Scan for the cell matching the given text and deliver its [X, Y] coordinate at center. 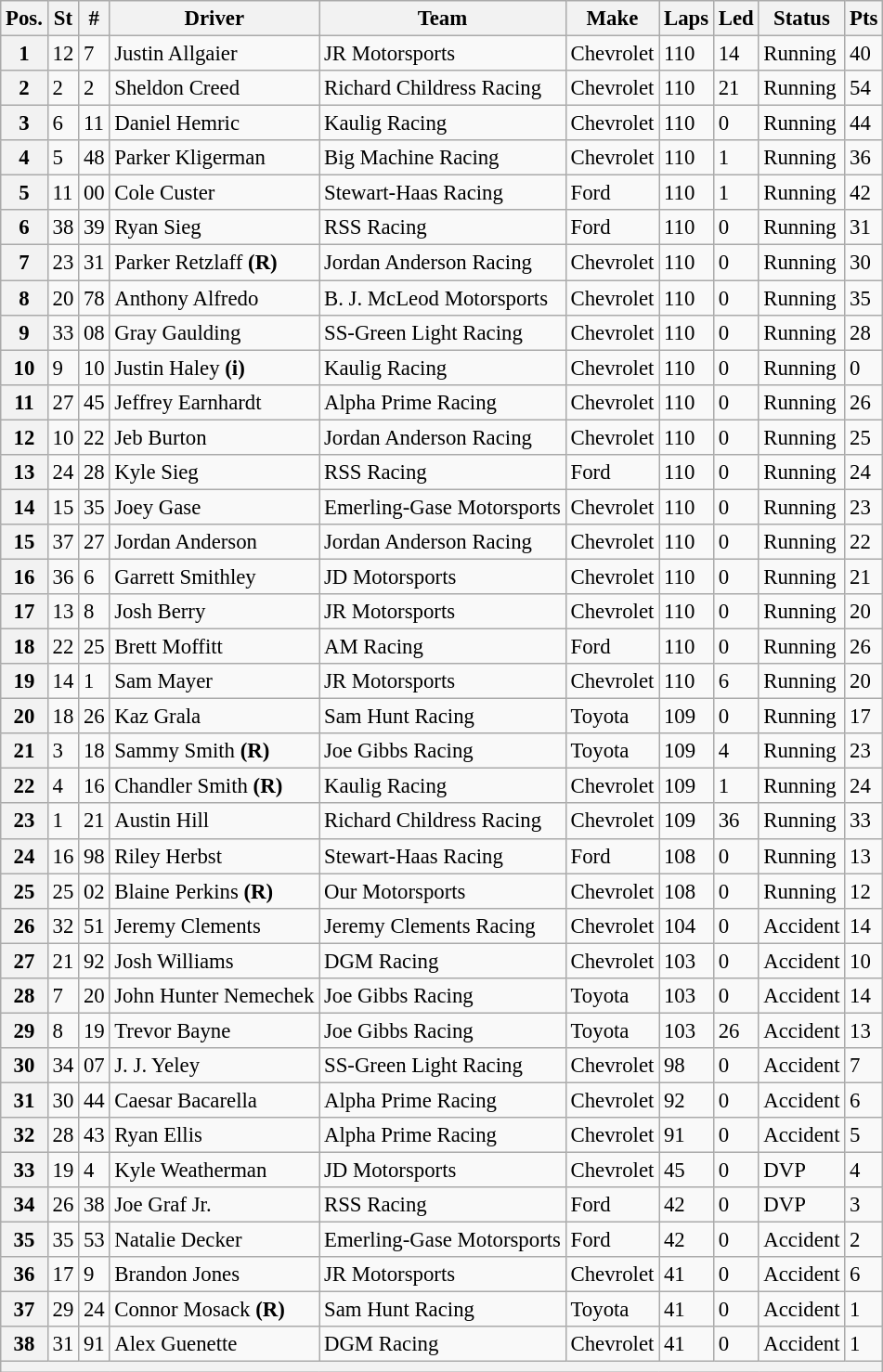
Pos. [24, 19]
Trevor Bayne [214, 1030]
Anthony Alfredo [214, 298]
Parker Retzlaff (R) [214, 263]
Status [802, 19]
Blaine Perkins (R) [214, 891]
Jeremy Clements [214, 925]
Sheldon Creed [214, 88]
39 [95, 227]
02 [95, 891]
07 [95, 1066]
Alex Guenette [214, 1345]
Sammy Smith (R) [214, 751]
Austin Hill [214, 822]
53 [95, 1240]
51 [95, 925]
Joey Gase [214, 507]
43 [95, 1135]
Ryan Ellis [214, 1135]
40 [864, 54]
Daniel Hemric [214, 123]
Jeremy Clements Racing [443, 925]
Jeffrey Earnhardt [214, 402]
Caesar Bacarella [214, 1100]
Driver [214, 19]
Riley Herbst [214, 856]
Justin Allgaier [214, 54]
Garrett Smithley [214, 576]
Big Machine Racing [443, 158]
Laps [687, 19]
08 [95, 332]
Our Motorsports [443, 891]
Kyle Weatherman [214, 1171]
St [63, 19]
AM Racing [443, 647]
Josh Berry [214, 612]
Sam Mayer [214, 681]
Led [735, 19]
Chandler Smith (R) [214, 786]
Connor Mosack (R) [214, 1310]
104 [687, 925]
Kaz Grala [214, 717]
Team [443, 19]
Jeb Burton [214, 437]
Brett Moffitt [214, 647]
J. J. Yeley [214, 1066]
Justin Haley (i) [214, 368]
Pts [864, 19]
B. J. McLeod Motorsports [443, 298]
Gray Gaulding [214, 332]
Josh Williams [214, 961]
Ryan Sieg [214, 227]
John Hunter Nemechek [214, 996]
78 [95, 298]
54 [864, 88]
48 [95, 158]
# [95, 19]
Natalie Decker [214, 1240]
Make [612, 19]
00 [95, 193]
Jordan Anderson [214, 542]
Parker Kligerman [214, 158]
Brandon Jones [214, 1275]
Kyle Sieg [214, 472]
Joe Graf Jr. [214, 1205]
Cole Custer [214, 193]
